Provide the (X, Y) coordinate of the cell's center where the given text is located.  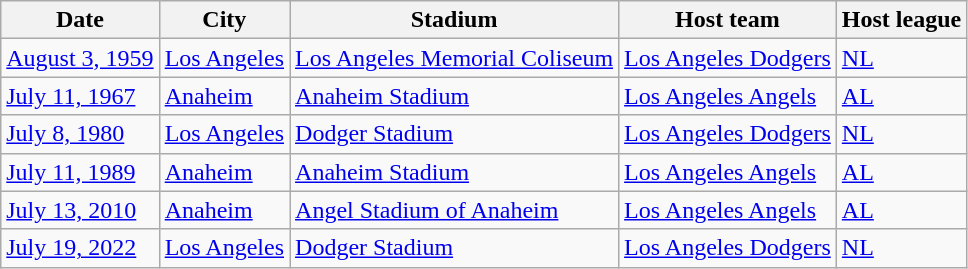
Stadium (454, 20)
City (224, 20)
Host team (728, 20)
July 8, 1980 (80, 134)
Date (80, 20)
Host league (901, 20)
July 13, 2010 (80, 210)
July 11, 1967 (80, 96)
Angel Stadium of Anaheim (454, 210)
Los Angeles Memorial Coliseum (454, 58)
July 19, 2022 (80, 248)
August 3, 1959 (80, 58)
July 11, 1989 (80, 172)
